Detect which cell encompasses the target text, then output its (x, y) center coordinate. 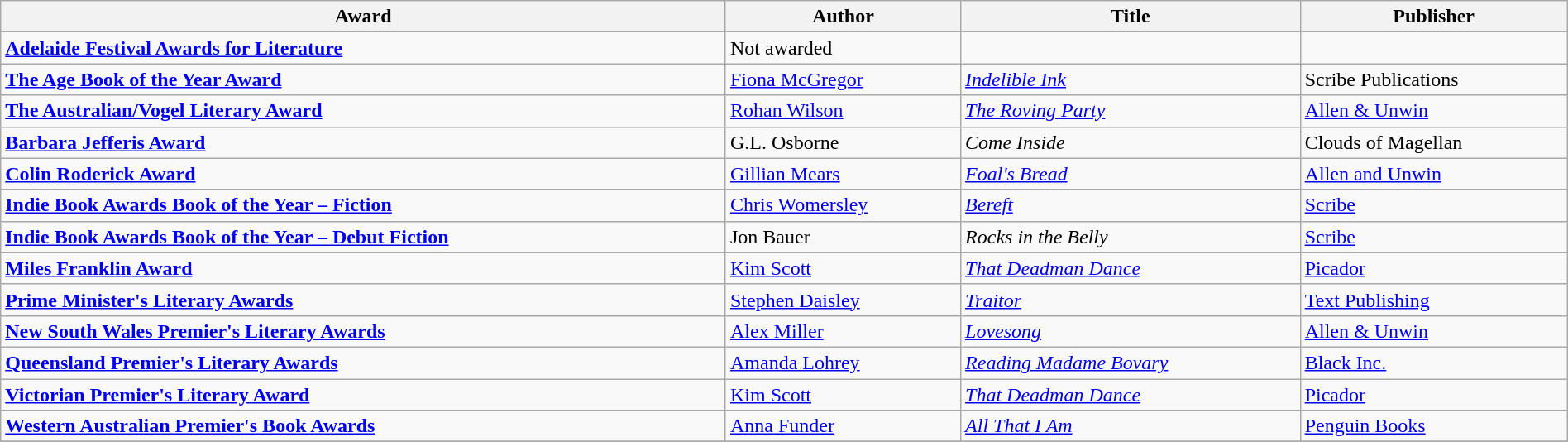
Clouds of Magellan (1434, 142)
Anna Funder (843, 426)
Allen and Unwin (1434, 174)
Colin Roderick Award (364, 174)
The Age Book of the Year Award (364, 79)
Reading Madame Bovary (1131, 363)
Indie Book Awards Book of the Year – Fiction (364, 205)
Barbara Jefferis Award (364, 142)
Black Inc. (1434, 363)
New South Wales Premier's Literary Awards (364, 331)
Indie Book Awards Book of the Year – Debut Fiction (364, 237)
Chris Womersley (843, 205)
The Roving Party (1131, 111)
Stephen Daisley (843, 300)
Bereft (1131, 205)
Indelible Ink (1131, 79)
Jon Bauer (843, 237)
Traitor (1131, 300)
Queensland Premier's Literary Awards (364, 363)
Publisher (1434, 17)
Come Inside (1131, 142)
Western Australian Premier's Book Awards (364, 426)
Text Publishing (1434, 300)
Prime Minister's Literary Awards (364, 300)
Victorian Premier's Literary Award (364, 395)
All That I Am (1131, 426)
Lovesong (1131, 331)
Author (843, 17)
The Australian/Vogel Literary Award (364, 111)
Gillian Mears (843, 174)
G.L. Osborne (843, 142)
Scribe Publications (1434, 79)
Adelaide Festival Awards for Literature (364, 48)
Rocks in the Belly (1131, 237)
Rohan Wilson (843, 111)
Title (1131, 17)
Amanda Lohrey (843, 363)
Foal's Bread (1131, 174)
Miles Franklin Award (364, 268)
Penguin Books (1434, 426)
Award (364, 17)
Fiona McGregor (843, 79)
Alex Miller (843, 331)
Not awarded (843, 48)
